Return the (x, y) coordinate for the center point of the cell that contains the specified text.  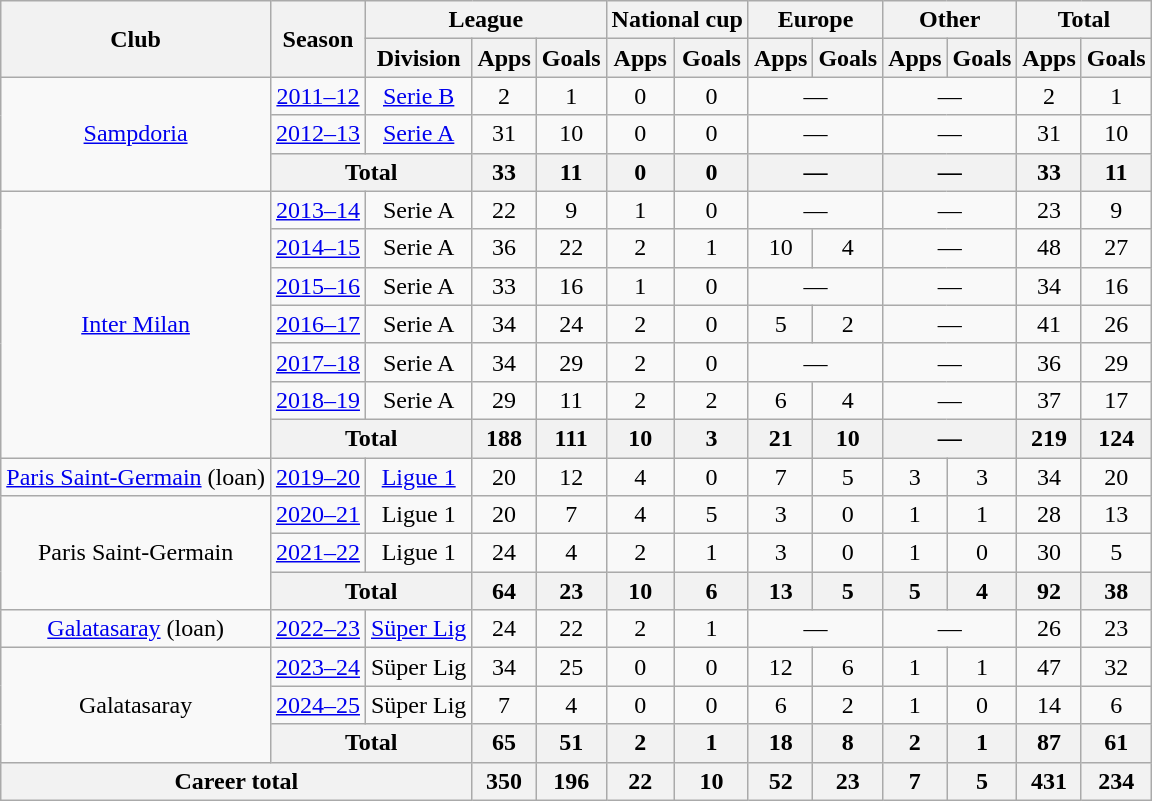
14 (1049, 705)
28 (1049, 515)
2011–12 (318, 96)
51 (571, 743)
2016–17 (318, 324)
Paris Saint-Germain (136, 553)
219 (1049, 438)
52 (780, 781)
25 (571, 667)
2013–14 (318, 210)
Sampdoria (136, 134)
Other (950, 20)
188 (504, 438)
41 (1049, 324)
234 (1116, 781)
Inter Milan (136, 324)
47 (1049, 667)
2020–21 (318, 515)
2018–19 (318, 400)
64 (504, 591)
38 (1116, 591)
Serie B (418, 96)
17 (1116, 400)
2021–22 (318, 553)
27 (1116, 248)
18 (780, 743)
2019–20 (318, 477)
2014–15 (318, 248)
2024–25 (318, 705)
431 (1049, 781)
21 (780, 438)
48 (1049, 248)
2022–23 (318, 629)
Europe (815, 20)
111 (571, 438)
Galatasaray (136, 705)
2015–16 (318, 286)
Club (136, 39)
32 (1116, 667)
30 (1049, 553)
196 (571, 781)
124 (1116, 438)
2017–18 (318, 362)
Career total (236, 781)
37 (1049, 400)
League (486, 20)
8 (848, 743)
2012–13 (318, 134)
Division (418, 58)
350 (504, 781)
Galatasaray (loan) (136, 629)
2023–24 (318, 667)
92 (1049, 591)
61 (1116, 743)
National cup (677, 20)
65 (504, 743)
Paris Saint-Germain (loan) (136, 477)
Season (318, 39)
87 (1049, 743)
